From the cell containing the given text, extract its center point as [x, y] coordinate. 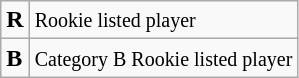
R [15, 20]
Rookie listed player [164, 20]
B [15, 58]
Category B Rookie listed player [164, 58]
